For the text-containing cell, return its midpoint in (X, Y) coordinate format. 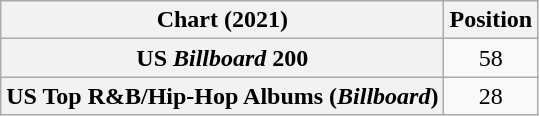
US Billboard 200 (222, 58)
US Top R&B/Hip-Hop Albums (Billboard) (222, 96)
Position (491, 20)
58 (491, 58)
28 (491, 96)
Chart (2021) (222, 20)
